Capture the cell that displays the provided text and extract its (X, Y) central coordinate. 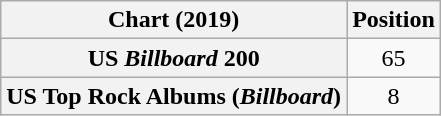
65 (394, 58)
Chart (2019) (174, 20)
US Top Rock Albums (Billboard) (174, 96)
8 (394, 96)
US Billboard 200 (174, 58)
Position (394, 20)
